Return the (X, Y) coordinate for the center point of the cell that contains the specified text.  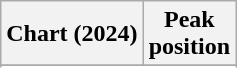
Peakposition (189, 34)
Chart (2024) (72, 34)
